For the text-containing cell, return its midpoint in (x, y) coordinate format. 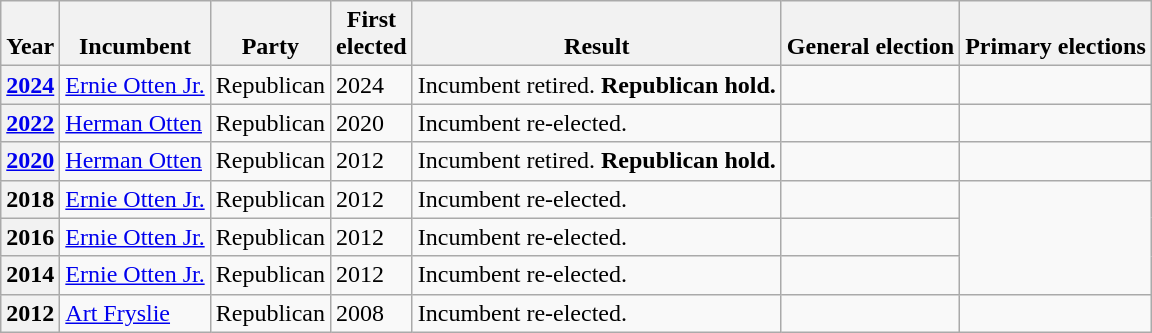
2008 (372, 313)
Party (270, 34)
Incumbent (135, 34)
Year (30, 34)
2022 (30, 123)
2018 (30, 199)
Firstelected (372, 34)
Primary elections (1056, 34)
Art Fryslie (135, 313)
2014 (30, 275)
2016 (30, 237)
General election (870, 34)
Result (596, 34)
